Detect which cell encompasses the target text, then output its [X, Y] center coordinate. 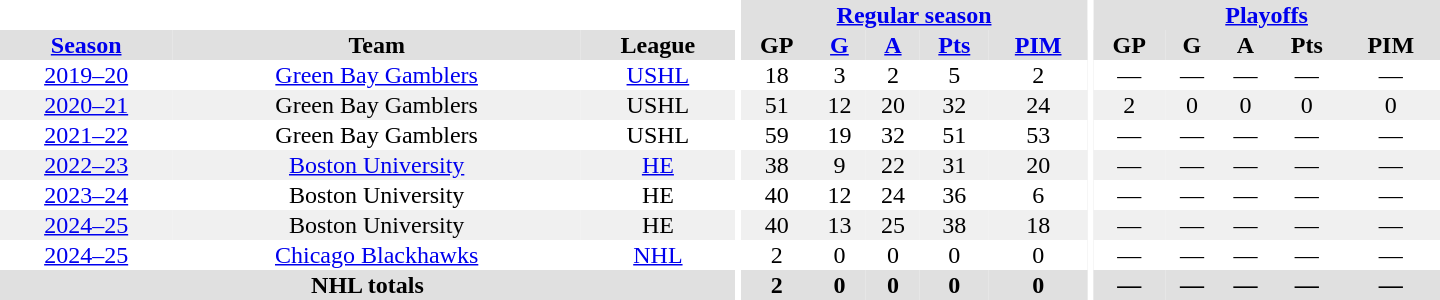
Chicago Blackhawks [376, 255]
League [658, 45]
3 [840, 75]
19 [840, 135]
22 [892, 165]
NHL totals [368, 285]
2019–20 [86, 75]
2023–24 [86, 195]
Playoffs [1266, 15]
59 [777, 135]
NHL [658, 255]
53 [1038, 135]
6 [1038, 195]
2022–23 [86, 165]
Season [86, 45]
13 [840, 225]
Regular season [914, 15]
5 [954, 75]
36 [954, 195]
Team [376, 45]
31 [954, 165]
9 [840, 165]
2021–22 [86, 135]
2020–21 [86, 105]
25 [892, 225]
